Detect which cell encompasses the target text, then output its (x, y) center coordinate. 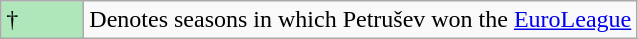
Denotes seasons in which Petrušev won the EuroLeague (360, 20)
† (42, 20)
